For the text-containing cell, return its midpoint in [x, y] coordinate format. 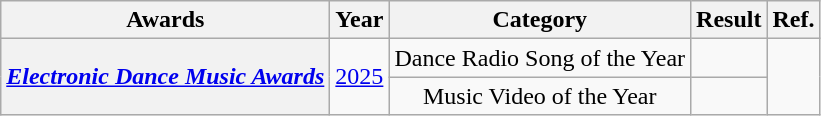
Music Video of the Year [540, 96]
2025 [360, 77]
Awards [166, 20]
Ref. [794, 20]
Result [729, 20]
Dance Radio Song of the Year [540, 58]
Year [360, 20]
Category [540, 20]
Electronic Dance Music Awards [166, 77]
